Determine the (X, Y) coordinate at the center of the cell enclosing the given text.  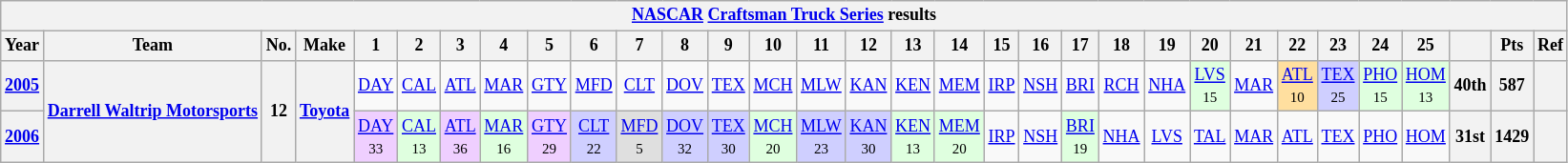
23 (1338, 46)
CAL13 (420, 137)
Pts (1512, 46)
40th (1470, 86)
18 (1121, 46)
MLW (821, 86)
20 (1210, 46)
19 (1167, 46)
PHO (1380, 137)
7 (639, 46)
DAY (376, 86)
CLT (639, 86)
DOV32 (685, 137)
MFD5 (639, 137)
KEN13 (913, 137)
17 (1080, 46)
Team (153, 46)
4 (504, 46)
2006 (23, 137)
9 (728, 46)
14 (959, 46)
TAL (1210, 137)
ATL10 (1297, 86)
5 (550, 46)
HOM13 (1426, 86)
3 (460, 46)
Make (324, 46)
Darrell Waltrip Motorsports (153, 111)
Toyota (324, 111)
31st (1470, 137)
TEX30 (728, 137)
MEM20 (959, 137)
587 (1512, 86)
GTY (550, 86)
22 (1297, 46)
GTY29 (550, 137)
10 (773, 46)
DAY33 (376, 137)
1 (376, 46)
2005 (23, 86)
8 (685, 46)
KAN (868, 86)
15 (1002, 46)
BRI (1080, 86)
ATL36 (460, 137)
6 (594, 46)
25 (1426, 46)
PHO15 (1380, 86)
LVS15 (1210, 86)
2 (420, 46)
DOV (685, 86)
NASCAR Craftsman Truck Series results (784, 15)
Ref (1551, 46)
LVS (1167, 137)
CAL (420, 86)
No. (279, 46)
Year (23, 46)
16 (1040, 46)
MEM (959, 86)
KAN30 (868, 137)
1429 (1512, 137)
RCH (1121, 86)
MAR16 (504, 137)
13 (913, 46)
MCH20 (773, 137)
MFD (594, 86)
21 (1254, 46)
11 (821, 46)
KEN (913, 86)
MLW23 (821, 137)
HOM (1426, 137)
TEX25 (1338, 86)
MCH (773, 86)
BRI19 (1080, 137)
24 (1380, 46)
CLT22 (594, 137)
